From the cell containing the given text, extract its center point as [X, Y] coordinate. 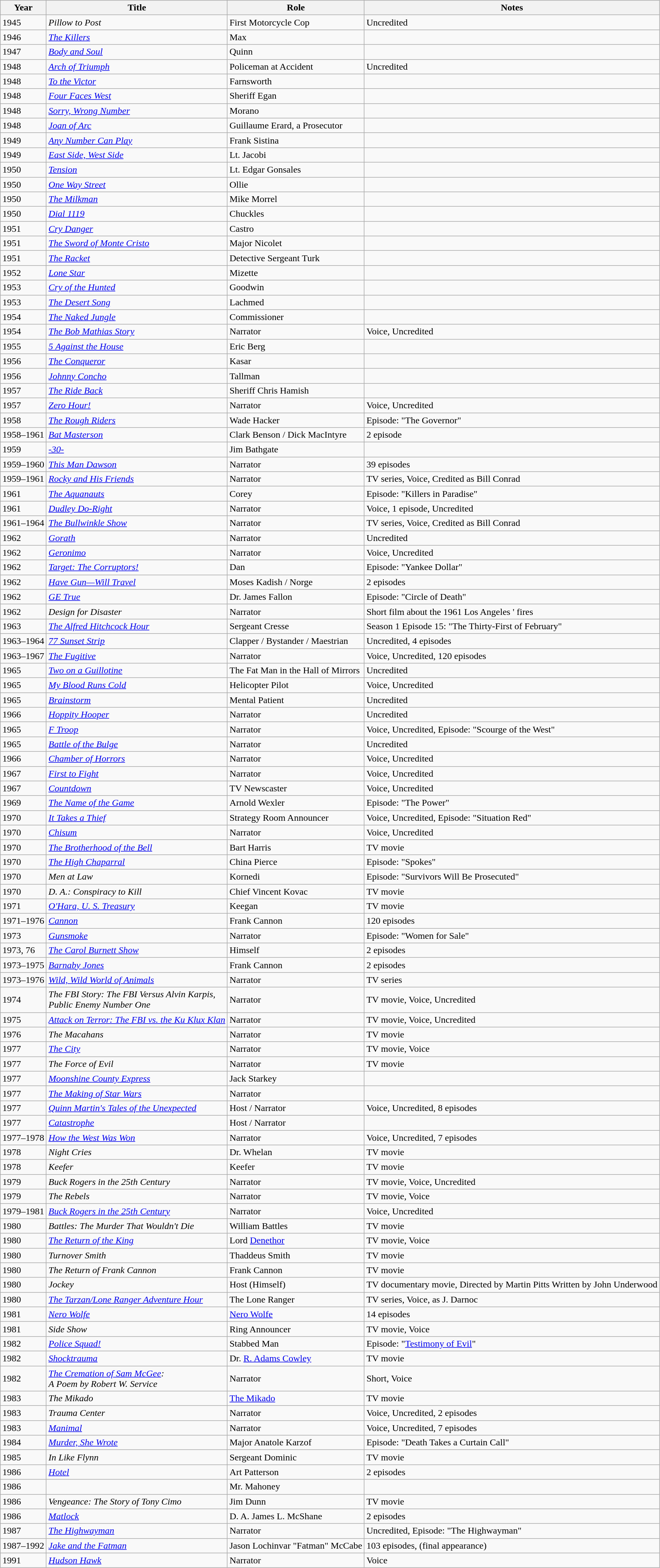
Episode: "The Governor" [512, 420]
1959–1960 [23, 464]
1952 [23, 273]
-30- [137, 450]
1984 [23, 1443]
Catastrophe [137, 1123]
Max [296, 37]
Lt. Jacobi [296, 155]
Lone Star [137, 273]
Year [23, 8]
The Highwayman [137, 1531]
Clark Benson / Dick MacIntyre [296, 435]
Dr. Whelan [296, 1152]
Voice, Uncredited, 2 episodes [512, 1413]
The Rough Riders [137, 420]
Matlock [137, 1516]
Policeman at Accident [296, 67]
Voice, Uncredited, Episode: "Situation Red" [512, 818]
Brainstorm [137, 700]
Vengeance: The Story of Tony Cimo [137, 1501]
The Brotherhood of the Bell [137, 847]
Rocky and His Friends [137, 479]
Episode: "Circle of Death" [512, 597]
How the West Was Won [137, 1137]
Quinn Martin's Tales of the Unexpected [137, 1108]
Jim Bathgate [296, 450]
Arnold Wexler [296, 803]
Role [296, 8]
First to Fight [137, 774]
Jockey [137, 1285]
The Macahans [137, 1034]
Wade Hacker [296, 420]
TV series [512, 980]
Eric Berg [296, 346]
Art Patterson [296, 1472]
1958 [23, 420]
Sergeant Dominic [296, 1457]
The Cremation of Sam McGee:A Poem by Robert W. Service [137, 1378]
Frank Sistina [296, 140]
1971–1976 [23, 921]
The Ride Back [137, 390]
The Return of Frank Cannon [137, 1270]
Mr. Mahoney [296, 1487]
Dan [296, 567]
1959–1961 [23, 479]
East Side, West Side [137, 155]
The Rebels [137, 1197]
The FBI Story: The FBI Versus Alvin Karpis,Public Enemy Number One [137, 1000]
Moonshine County Express [137, 1078]
1959 [23, 450]
The Naked Jungle [137, 317]
My Blood Runs Cold [137, 685]
77 Sunset Strip [137, 641]
1985 [23, 1457]
Joan of Arc [137, 125]
Gorath [137, 538]
Strategy Room Announcer [296, 818]
The City [137, 1049]
D. A.: Conspiracy to Kill [137, 891]
Mike Morrel [296, 199]
Chamber of Horrors [137, 759]
The Bullwinkle Show [137, 523]
1955 [23, 346]
William Battles [296, 1226]
TV series, Voice, as J. Darnoc [512, 1299]
Host (Himself) [296, 1285]
China Pierce [296, 862]
Jack Starkey [296, 1078]
Four Faces West [137, 96]
Chief Vincent Kovac [296, 891]
Sergeant Cresse [296, 626]
1946 [23, 37]
Dial 1119 [137, 214]
This Man Dawson [137, 464]
The Fat Man in the Hall of Mirrors [296, 671]
Body and Soul [137, 52]
1961–1964 [23, 523]
The Alfred Hitchcock Hour [137, 626]
Keegan [296, 906]
1987–1992 [23, 1546]
The Making of Star Wars [137, 1093]
Voice, Uncredited, 8 episodes [512, 1108]
Kornedi [296, 876]
Target: The Corruptors! [137, 567]
Trauma Center [137, 1413]
The Sword of Monte Cristo [137, 243]
Episode: "Death Takes a Curtain Call" [512, 1443]
The Aquanauts [137, 494]
Lord Denethor [296, 1241]
Corey [296, 494]
Chuckles [296, 214]
The Conqueror [137, 361]
1947 [23, 52]
Dudley Do-Right [137, 508]
Men at Law [137, 876]
Sorry, Wrong Number [137, 111]
Sheriff Chris Hamish [296, 390]
Farnsworth [296, 81]
39 episodes [512, 464]
Two on a Guillotine [137, 671]
To the Victor [137, 81]
Hudson Hawk [137, 1560]
Pillow to Post [137, 22]
Geronimo [137, 553]
Mizette [296, 273]
TV documentary movie, Directed by Martin Pitts Written by John Underwood [512, 1285]
103 episodes, (final appearance) [512, 1546]
Attack on Terror: The FBI vs. the Ku Klux Klan [137, 1020]
Ollie [296, 185]
Bat Masterson [137, 435]
GE True [137, 597]
Johnny Concho [137, 376]
Lt. Edgar Gonsales [296, 169]
120 episodes [512, 921]
1987 [23, 1531]
Major Anatole Karzof [296, 1443]
The Return of the King [137, 1241]
Battle of the Bulge [137, 744]
Have Gun—Will Travel [137, 582]
First Motorcycle Cop [296, 22]
One Way Street [137, 185]
Himself [296, 950]
5 Against the House [137, 346]
Wild, Wild World of Animals [137, 980]
Thaddeus Smith [296, 1255]
Tension [137, 169]
Tallman [296, 376]
It Takes a Thief [137, 818]
The Lone Ranger [296, 1299]
F Troop [137, 729]
Barnaby Jones [137, 965]
Chisum [137, 832]
Mental Patient [296, 700]
1958–1961 [23, 435]
The Force of Evil [137, 1064]
Episode: "Testimony of Evil" [512, 1344]
The Bob Mathias Story [137, 332]
Gunsmoke [137, 936]
1973, 76 [23, 950]
Countdown [137, 788]
Jim Dunn [296, 1501]
Short, Voice [512, 1378]
Hotel [137, 1472]
Episode: "Killers in Paradise" [512, 494]
14 episodes [512, 1314]
1977–1978 [23, 1137]
1963–1967 [23, 656]
The Carol Burnett Show [137, 950]
In Like Flynn [137, 1457]
1976 [23, 1034]
O'Hara, U. S. Treasury [137, 906]
1974 [23, 1000]
1963–1964 [23, 641]
Morano [296, 111]
1969 [23, 803]
Uncredited, 4 episodes [512, 641]
Zero Hour! [137, 405]
Dr. R. Adams Cowley [296, 1358]
Season 1 Episode 15: "The Thirty-First of February" [512, 626]
The High Chaparral [137, 862]
1973–1976 [23, 980]
TV Newscaster [296, 788]
Turnover Smith [137, 1255]
Design for Disaster [137, 611]
Voice [512, 1560]
The Milkman [137, 199]
Uncredited, Episode: "The Highwayman" [512, 1531]
Manimal [137, 1428]
The Desert Song [137, 302]
1973–1975 [23, 965]
Cannon [137, 921]
1975 [23, 1020]
Battles: The Murder That Wouldn't Die [137, 1226]
Detective Sergeant Turk [296, 258]
Episode: "The Power" [512, 803]
Title [137, 8]
Guillaume Erard, a Prosecutor [296, 125]
Arch of Triumph [137, 67]
Side Show [137, 1329]
Quinn [296, 52]
The Name of the Game [137, 803]
1971 [23, 906]
Episode: "Survivors Will Be Prosecuted" [512, 876]
Commissioner [296, 317]
Kasar [296, 361]
The Fugitive [137, 656]
Bart Harris [296, 847]
The Killers [137, 37]
Dr. James Fallon [296, 597]
The Tarzan/Lone Ranger Adventure Hour [137, 1299]
Murder, She Wrote [137, 1443]
Major Nicolet [296, 243]
Cry Danger [137, 229]
D. A. James L. McShane [296, 1516]
Night Cries [137, 1152]
Goodwin [296, 288]
Voice, Uncredited, Episode: "Scourge of the West" [512, 729]
Stabbed Man [296, 1344]
Episode: "Women for Sale" [512, 936]
Episode: "Spokes" [512, 862]
1991 [23, 1560]
2 episode [512, 435]
Short film about the 1961 Los Angeles ' fires [512, 611]
1973 [23, 936]
1979–1981 [23, 1211]
Shocktrauma [137, 1358]
Hoppity Hooper [137, 715]
Voice, 1 episode, Uncredited [512, 508]
Jake and the Fatman [137, 1546]
Episode: "Yankee Dollar" [512, 567]
Moses Kadish / Norge [296, 582]
Clapper / Bystander / Maestrian [296, 641]
Lachmed [296, 302]
1963 [23, 626]
1945 [23, 22]
Jason Lochinvar "Fatman" McCabe [296, 1546]
Helicopter Pilot [296, 685]
Police Squad! [137, 1344]
Ring Announcer [296, 1329]
Cry of the Hunted [137, 288]
Castro [296, 229]
Notes [512, 8]
Sheriff Egan [296, 96]
Voice, Uncredited, 120 episodes [512, 656]
The Racket [137, 258]
Any Number Can Play [137, 140]
